Provide the (X, Y) coordinate of the cell's center where the given text is located.  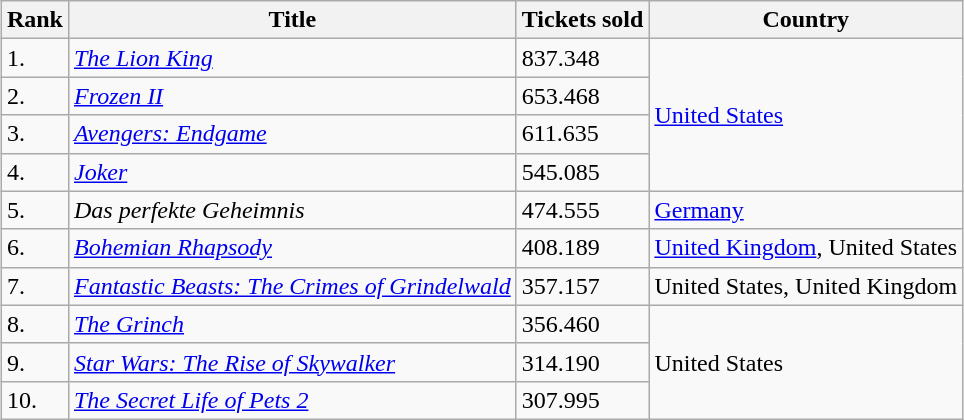
545.085 (582, 172)
Bohemian Rhapsody (292, 248)
United States, United Kingdom (806, 286)
Avengers: Endgame (292, 134)
2. (34, 96)
10. (34, 400)
United Kingdom, United States (806, 248)
837.348 (582, 58)
357.157 (582, 286)
611.635 (582, 134)
4. (34, 172)
8. (34, 324)
307.995 (582, 400)
7. (34, 286)
1. (34, 58)
356.460 (582, 324)
5. (34, 210)
Tickets sold (582, 20)
The Secret Life of Pets 2 (292, 400)
6. (34, 248)
3. (34, 134)
Das perfekte Geheimnis (292, 210)
Country (806, 20)
314.190 (582, 362)
The Grinch (292, 324)
9. (34, 362)
408.189 (582, 248)
Rank (34, 20)
653.468 (582, 96)
Fantastic Beasts: The Crimes of Grindelwald (292, 286)
474.555 (582, 210)
Star Wars: The Rise of Skywalker (292, 362)
The Lion King (292, 58)
Frozen II (292, 96)
Title (292, 20)
Germany (806, 210)
Joker (292, 172)
